From the cell containing the given text, extract its center point as [x, y] coordinate. 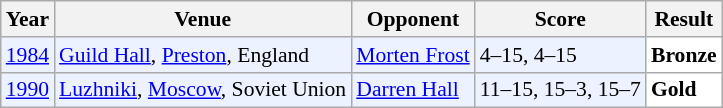
Bronze [684, 55]
Gold [684, 90]
4–15, 4–15 [560, 55]
1984 [28, 55]
Darren Hall [412, 90]
Result [684, 19]
Opponent [412, 19]
1990 [28, 90]
Venue [202, 19]
Score [560, 19]
Guild Hall, Preston, England [202, 55]
Morten Frost [412, 55]
Luzhniki, Moscow, Soviet Union [202, 90]
11–15, 15–3, 15–7 [560, 90]
Year [28, 19]
